Pinpoint the cell where the given text exists, returning its [x, y] midpoint coordinate. 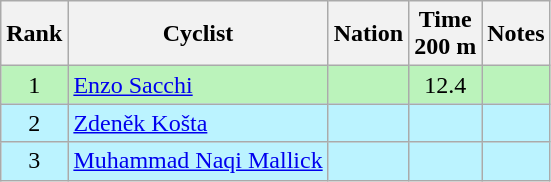
Rank [34, 34]
2 [34, 123]
Notes [516, 34]
Cyclist [198, 34]
Time200 m [446, 34]
Zdeněk Košta [198, 123]
Enzo Sacchi [198, 85]
12.4 [446, 85]
Muhammad Naqi Mallick [198, 161]
1 [34, 85]
3 [34, 161]
Nation [368, 34]
